Capture the cell that displays the provided text and extract its [X, Y] central coordinate. 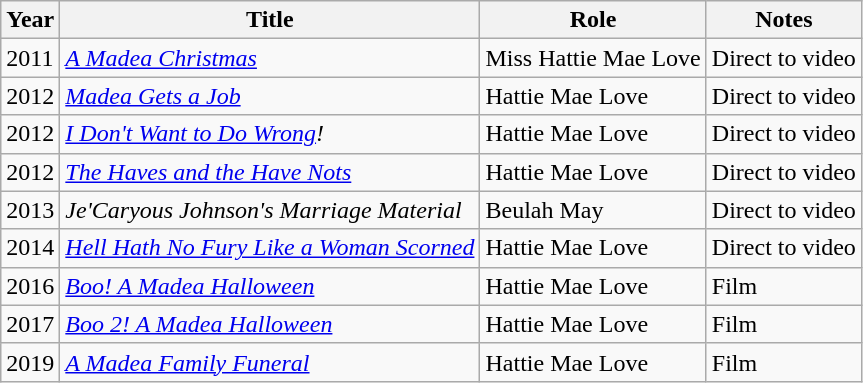
2019 [30, 362]
Year [30, 20]
2016 [30, 286]
2014 [30, 248]
Madea Gets a Job [270, 96]
A Madea Family Funeral [270, 362]
A Madea Christmas [270, 58]
Boo 2! A Madea Halloween [270, 324]
Hell Hath No Fury Like a Woman Scorned [270, 248]
Boo! A Madea Halloween [270, 286]
Notes [784, 20]
Miss Hattie Mae Love [593, 58]
Je'Caryous Johnson's Marriage Material [270, 210]
Beulah May [593, 210]
I Don't Want to Do Wrong! [270, 134]
Role [593, 20]
2013 [30, 210]
2017 [30, 324]
The Haves and the Have Nots [270, 172]
2011 [30, 58]
Title [270, 20]
